Return [X, Y] of the center of cell containing provided text 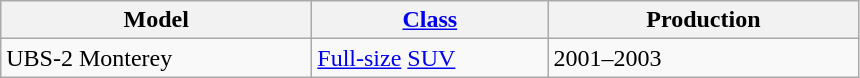
Production [704, 20]
2001–2003 [704, 58]
UBS-2 Monterey [156, 58]
Model [156, 20]
Class [430, 20]
Full-size SUV [430, 58]
